For the text-containing cell, return its midpoint in [X, Y] coordinate format. 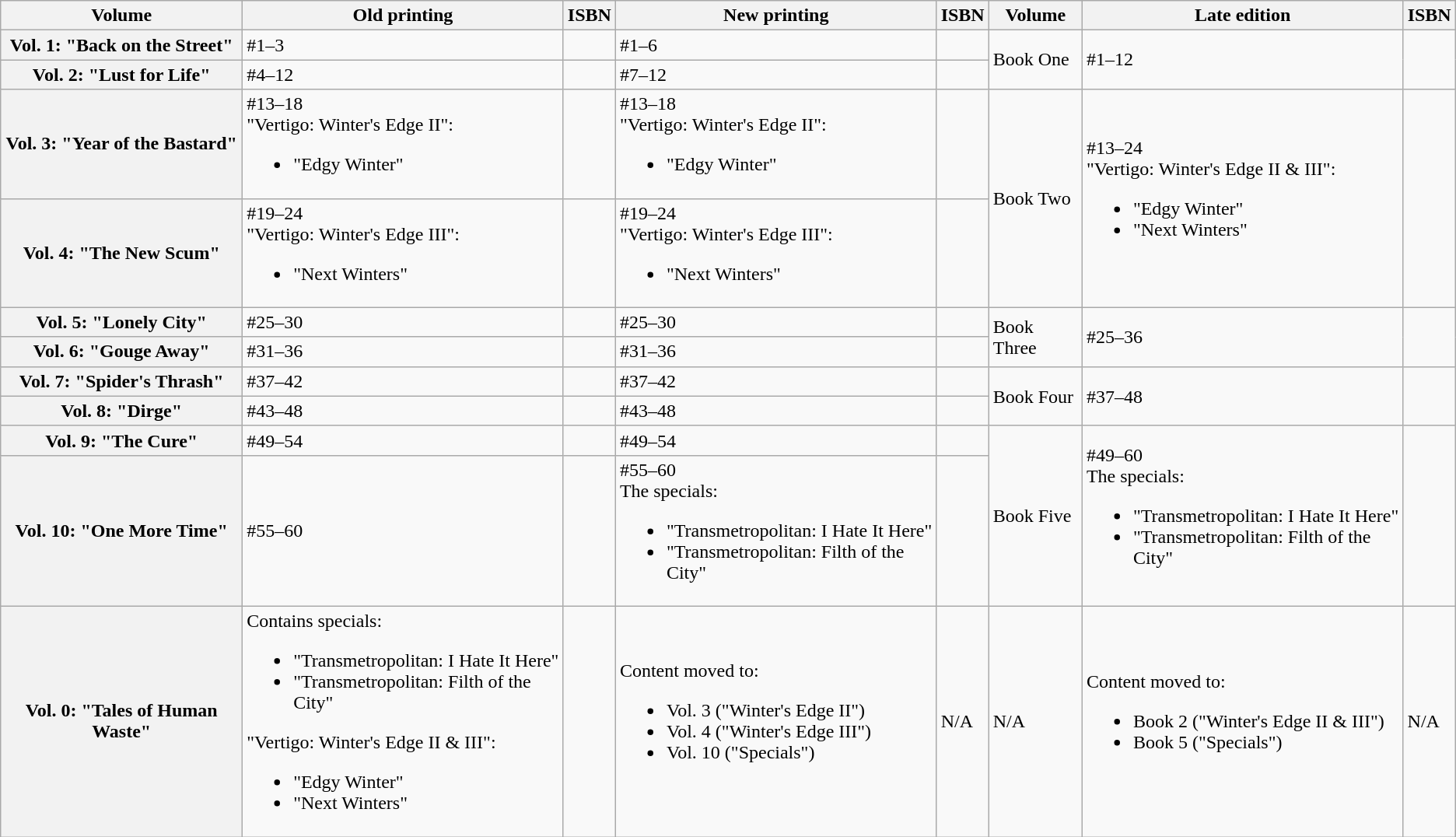
Old printing [403, 16]
Vol. 4: "The New Scum" [121, 253]
#4–12 [403, 75]
Book Five [1035, 516]
#1–6 [776, 45]
#55–60The specials:"Transmetropolitan: I Hate It Here""Transmetropolitan: Filth of the City" [776, 531]
Vol. 6: "Gouge Away" [121, 352]
Vol. 9: "The Cure" [121, 440]
Vol. 7: "Spider's Thrash" [121, 381]
Book One [1035, 60]
Content moved to:Book 2 ("Winter's Edge II & III")Book 5 ("Specials") [1243, 721]
#49–60The specials:"Transmetropolitan: I Hate It Here""Transmetropolitan: Filth of the City" [1243, 516]
#13–24"Vertigo: Winter's Edge II & III":"Edgy Winter""Next Winters" [1243, 198]
#1–3 [403, 45]
Book Four [1035, 396]
Vol. 10: "One More Time" [121, 531]
#37–48 [1243, 396]
Late edition [1243, 16]
Vol. 2: "Lust for Life" [121, 75]
Book Three [1035, 337]
Vol. 0: "Tales of Human Waste" [121, 721]
Vol. 8: "Dirge" [121, 411]
#55–60 [403, 531]
Vol. 3: "Year of the Bastard" [121, 144]
Content moved to:Vol. 3 ("Winter's Edge II")Vol. 4 ("Winter's Edge III")Vol. 10 ("Specials") [776, 721]
Vol. 5: "Lonely City" [121, 322]
#1–12 [1243, 60]
Book Two [1035, 198]
New printing [776, 16]
#25–36 [1243, 337]
Vol. 1: "Back on the Street" [121, 45]
#7–12 [776, 75]
